Capture the cell that displays the provided text and extract its [X, Y] central coordinate. 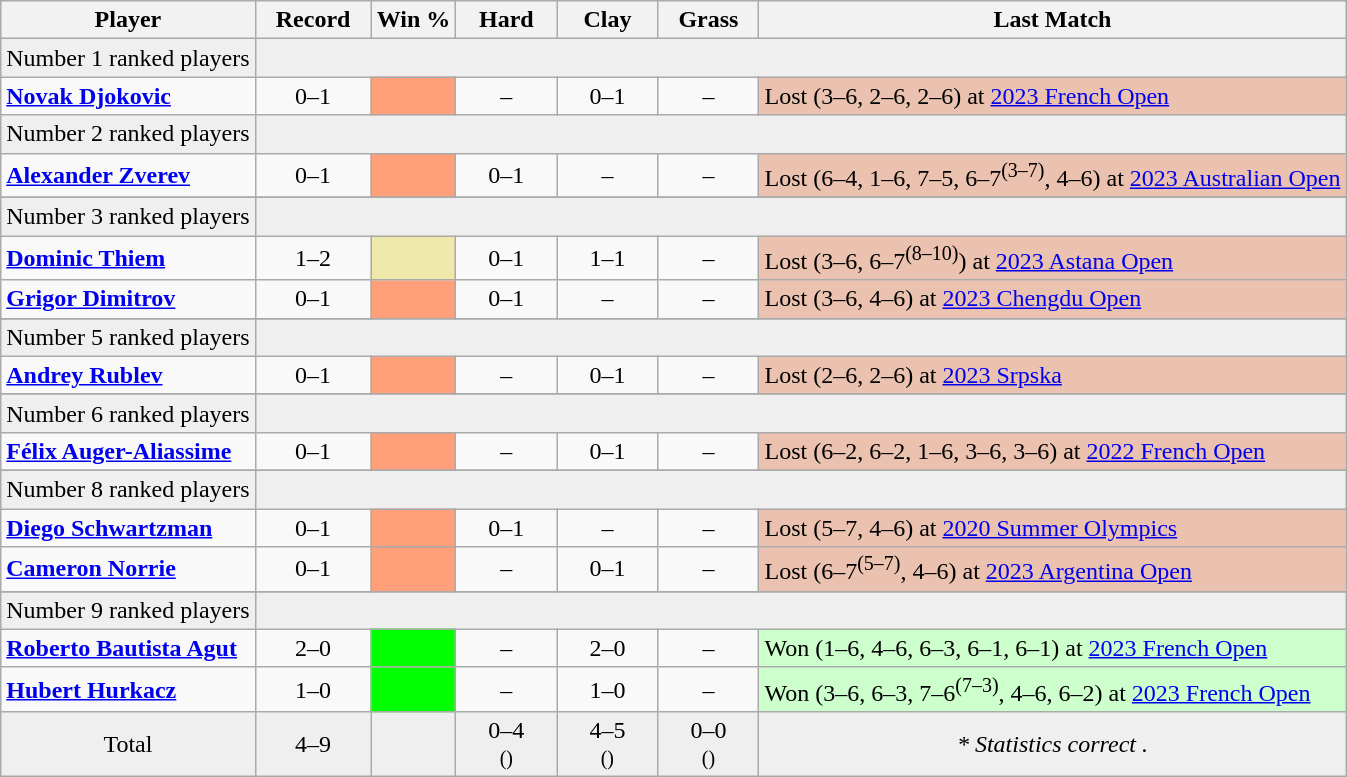
Win % [414, 20]
Lost (6–2, 6–2, 1–6, 3–6, 3–6) at 2022 French Open [1052, 451]
Novak Djokovic [128, 96]
Diego Schwartzman [128, 528]
Cameron Norrie [128, 570]
* Statistics correct . [1052, 744]
Lost (6–4, 1–6, 7–5, 6–7(3–7), 4–6) at 2023 Australian Open [1052, 176]
Won (3–6, 6–3, 7–6(7–3), 4–6, 6–2) at 2023 French Open [1052, 690]
Total [128, 744]
Record [313, 20]
Hubert Hurkacz [128, 690]
Won (1–6, 4–6, 6–3, 6–1, 6–1) at 2023 French Open [1052, 648]
Lost (6–7(5–7), 4–6) at 2023 Argentina Open [1052, 570]
Hard [506, 20]
Roberto Bautista Agut [128, 648]
1–2 [313, 258]
0–0 () [708, 744]
4–5 () [608, 744]
Grigor Dimitrov [128, 299]
Alexander Zverev [128, 176]
Player [128, 20]
Number 6 ranked players [128, 413]
Number 5 ranked players [128, 337]
Last Match [1052, 20]
Number 8 ranked players [128, 489]
Number 9 ranked players [128, 610]
Grass [708, 20]
Number 1 ranked players [128, 58]
4–9 [313, 744]
Félix Auger-Aliassime [128, 451]
Lost (3–6, 6–7(8–10)) at 2023 Astana Open [1052, 258]
Lost (3–6, 4–6) at 2023 Chengdu Open [1052, 299]
0–4 () [506, 744]
Dominic Thiem [128, 258]
Lost (3–6, 2–6, 2–6) at 2023 French Open [1052, 96]
Clay [608, 20]
Andrey Rublev [128, 375]
1–1 [608, 258]
Lost (2–6, 2–6) at 2023 Srpska [1052, 375]
Number 2 ranked players [128, 134]
Lost (5–7, 4–6) at 2020 Summer Olympics [1052, 528]
Number 3 ranked players [128, 217]
